Determine the [x, y] coordinate at the center of the cell enclosing the given text.  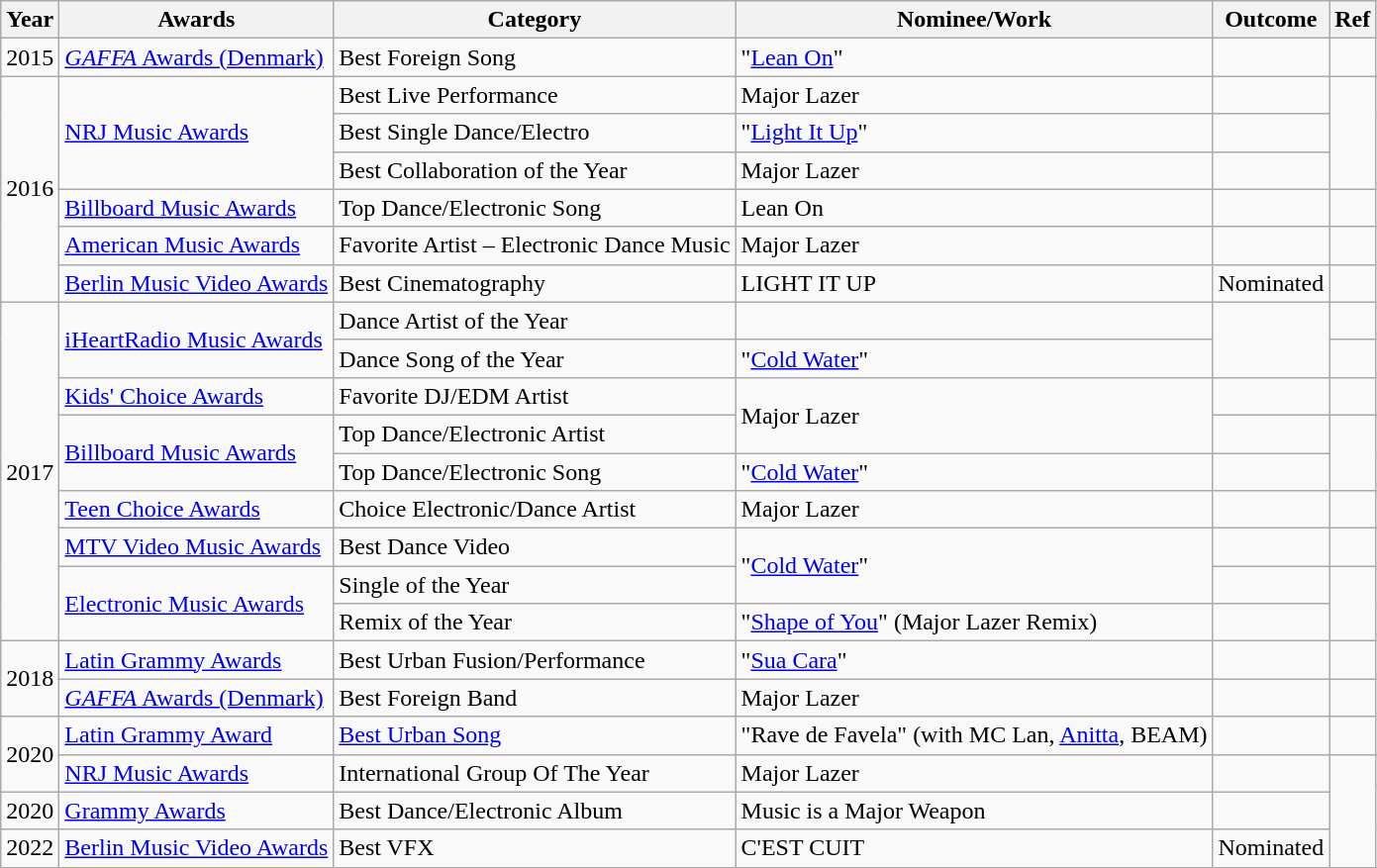
Best Collaboration of the Year [535, 170]
Favorite DJ/EDM Artist [535, 396]
MTV Video Music Awards [196, 547]
"Rave de Favela" (with MC Lan, Anitta, BEAM) [974, 735]
Dance Song of the Year [535, 358]
Awards [196, 20]
Latin Grammy Awards [196, 660]
"Sua Cara" [974, 660]
2017 [30, 471]
Lean On [974, 208]
Best Urban Song [535, 735]
Ref [1352, 20]
Best Single Dance/Electro [535, 133]
Best Dance/Electronic Album [535, 811]
Best Foreign Band [535, 698]
C'EST CUIT [974, 848]
Dance Artist of the Year [535, 321]
Grammy Awards [196, 811]
International Group Of The Year [535, 773]
Kids' Choice Awards [196, 396]
Latin Grammy Award [196, 735]
Best Dance Video [535, 547]
Nominee/Work [974, 20]
Category [535, 20]
iHeartRadio Music Awards [196, 339]
American Music Awards [196, 245]
Best Cinematography [535, 283]
"Light It Up" [974, 133]
Outcome [1271, 20]
LIGHT IT UP [974, 283]
"Lean On" [974, 57]
Single of the Year [535, 585]
Best Live Performance [535, 95]
Teen Choice Awards [196, 510]
Remix of the Year [535, 623]
Best Foreign Song [535, 57]
Favorite Artist – Electronic Dance Music [535, 245]
Best VFX [535, 848]
Choice Electronic/Dance Artist [535, 510]
Electronic Music Awards [196, 604]
2018 [30, 679]
2022 [30, 848]
2015 [30, 57]
2016 [30, 189]
Year [30, 20]
Music is a Major Weapon [974, 811]
Top Dance/Electronic Artist [535, 434]
"Shape of You" (Major Lazer Remix) [974, 623]
Best Urban Fusion/Performance [535, 660]
